Return (X, Y) of the center of cell containing provided text 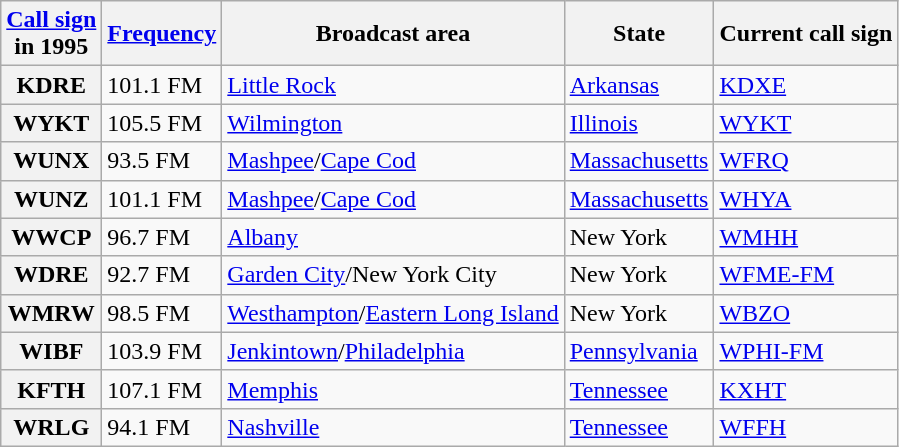
98.5 FM (162, 313)
105.5 FM (162, 123)
Current call sign (806, 34)
93.5 FM (162, 161)
WDRE (52, 275)
Little Rock (393, 85)
Memphis (393, 389)
KFTH (52, 389)
Frequency (162, 34)
WBZO (806, 313)
WMRW (52, 313)
WMHH (806, 237)
94.1 FM (162, 427)
Pennsylvania (639, 351)
Nashville (393, 427)
Westhampton/Eastern Long Island (393, 313)
State (639, 34)
Albany (393, 237)
Broadcast area (393, 34)
WFME-FM (806, 275)
WWCP (52, 237)
WFFH (806, 427)
WUNX (52, 161)
Illinois (639, 123)
WFRQ (806, 161)
KDXE (806, 85)
WHYA (806, 199)
WIBF (52, 351)
Jenkintown/Philadelphia (393, 351)
Arkansas (639, 85)
107.1 FM (162, 389)
Garden City/New York City (393, 275)
92.7 FM (162, 275)
KDRE (52, 85)
Call signin 1995 (52, 34)
Wilmington (393, 123)
WUNZ (52, 199)
103.9 FM (162, 351)
WPHI-FM (806, 351)
96.7 FM (162, 237)
KXHT (806, 389)
WRLG (52, 427)
